Capture the cell that displays the provided text and extract its (x, y) central coordinate. 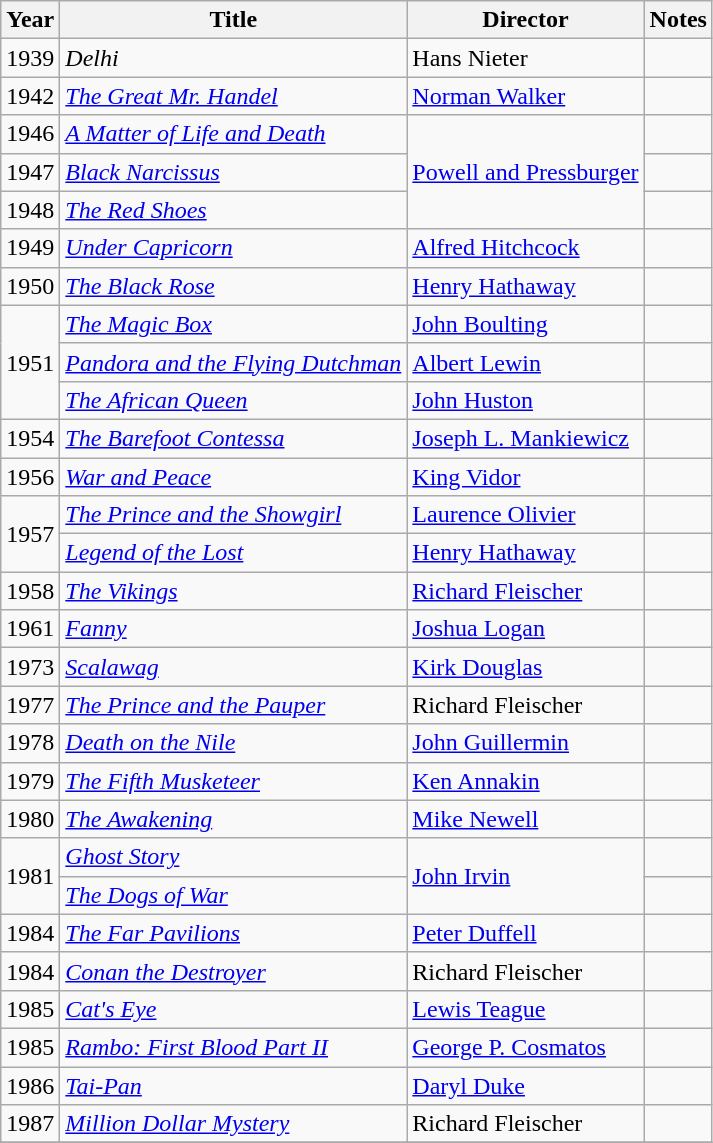
1942 (30, 96)
The Prince and the Showgirl (234, 515)
1973 (30, 667)
1979 (30, 781)
The Magic Box (234, 324)
1956 (30, 477)
Director (526, 20)
A Matter of Life and Death (234, 134)
Joseph L. Mankiewicz (526, 438)
Daryl Duke (526, 1085)
Kirk Douglas (526, 667)
1987 (30, 1124)
Ken Annakin (526, 781)
Legend of the Lost (234, 553)
Mike Newell (526, 819)
John Boulting (526, 324)
The Awakening (234, 819)
Albert Lewin (526, 362)
Year (30, 20)
1957 (30, 534)
Norman Walker (526, 96)
Fanny (234, 629)
Pandora and the Flying Dutchman (234, 362)
Scalawag (234, 667)
Powell and Pressburger (526, 172)
1946 (30, 134)
1980 (30, 819)
Hans Nieter (526, 58)
The African Queen (234, 400)
Lewis Teague (526, 1009)
Under Capricorn (234, 248)
The Far Pavilions (234, 933)
Alfred Hitchcock (526, 248)
Black Narcissus (234, 172)
Ghost Story (234, 857)
Title (234, 20)
George P. Cosmatos (526, 1047)
1958 (30, 591)
Rambo: First Blood Part II (234, 1047)
John Guillermin (526, 743)
1954 (30, 438)
1986 (30, 1085)
1947 (30, 172)
The Dogs of War (234, 895)
Conan the Destroyer (234, 971)
The Red Shoes (234, 210)
Tai-Pan (234, 1085)
1949 (30, 248)
Death on the Nile (234, 743)
King Vidor (526, 477)
1951 (30, 362)
1978 (30, 743)
1950 (30, 286)
Joshua Logan (526, 629)
Cat's Eye (234, 1009)
The Vikings (234, 591)
Peter Duffell (526, 933)
1948 (30, 210)
The Black Rose (234, 286)
Million Dollar Mystery (234, 1124)
1977 (30, 705)
1939 (30, 58)
The Fifth Musketeer (234, 781)
1981 (30, 876)
Notes (678, 20)
The Prince and the Pauper (234, 705)
John Irvin (526, 876)
The Great Mr. Handel (234, 96)
1961 (30, 629)
Delhi (234, 58)
Laurence Olivier (526, 515)
The Barefoot Contessa (234, 438)
John Huston (526, 400)
War and Peace (234, 477)
